Locate the cell with the specified text and output its [X, Y] center coordinate. 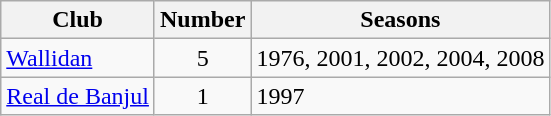
Real de Banjul [78, 96]
1976, 2001, 2002, 2004, 2008 [400, 58]
Number [202, 20]
Club [78, 20]
1 [202, 96]
1997 [400, 96]
Seasons [400, 20]
5 [202, 58]
Wallidan [78, 58]
